Pinpoint the cell where the given text exists, returning its (x, y) midpoint coordinate. 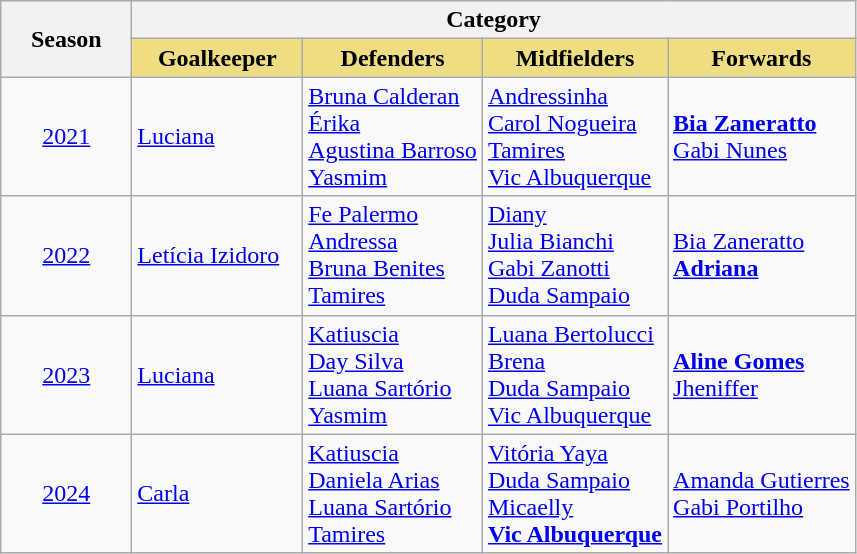
Forwards (762, 58)
Season (66, 39)
Katiuscia Day Silva Luana Sartório Yasmim (393, 374)
Vitória Yaya Duda Sampaio Micaelly Vic Albuquerque (574, 494)
Category (494, 20)
Andressinha Carol Nogueira Tamires Vic Albuquerque (574, 136)
2024 (66, 494)
Letícia Izidoro (218, 256)
Amanda Gutierres Gabi Portilho (762, 494)
Diany Julia Bianchi Gabi Zanotti Duda Sampaio (574, 256)
Luana Bertolucci Brena Duda Sampaio Vic Albuquerque (574, 374)
Carla (218, 494)
2021 (66, 136)
Bia Zaneratto Gabi Nunes (762, 136)
Goalkeeper (218, 58)
Fe Palermo Andressa Bruna Benites Tamires (393, 256)
Defenders (393, 58)
Bia Zaneratto Adriana (762, 256)
Bruna Calderan Érika Agustina Barroso Yasmim (393, 136)
Katiuscia Daniela Arias Luana Sartório Tamires (393, 494)
Aline Gomes Jheniffer (762, 374)
2022 (66, 256)
2023 (66, 374)
Midfielders (574, 58)
